Search for the cell housing the specified text and yield its [X, Y] center coordinate. 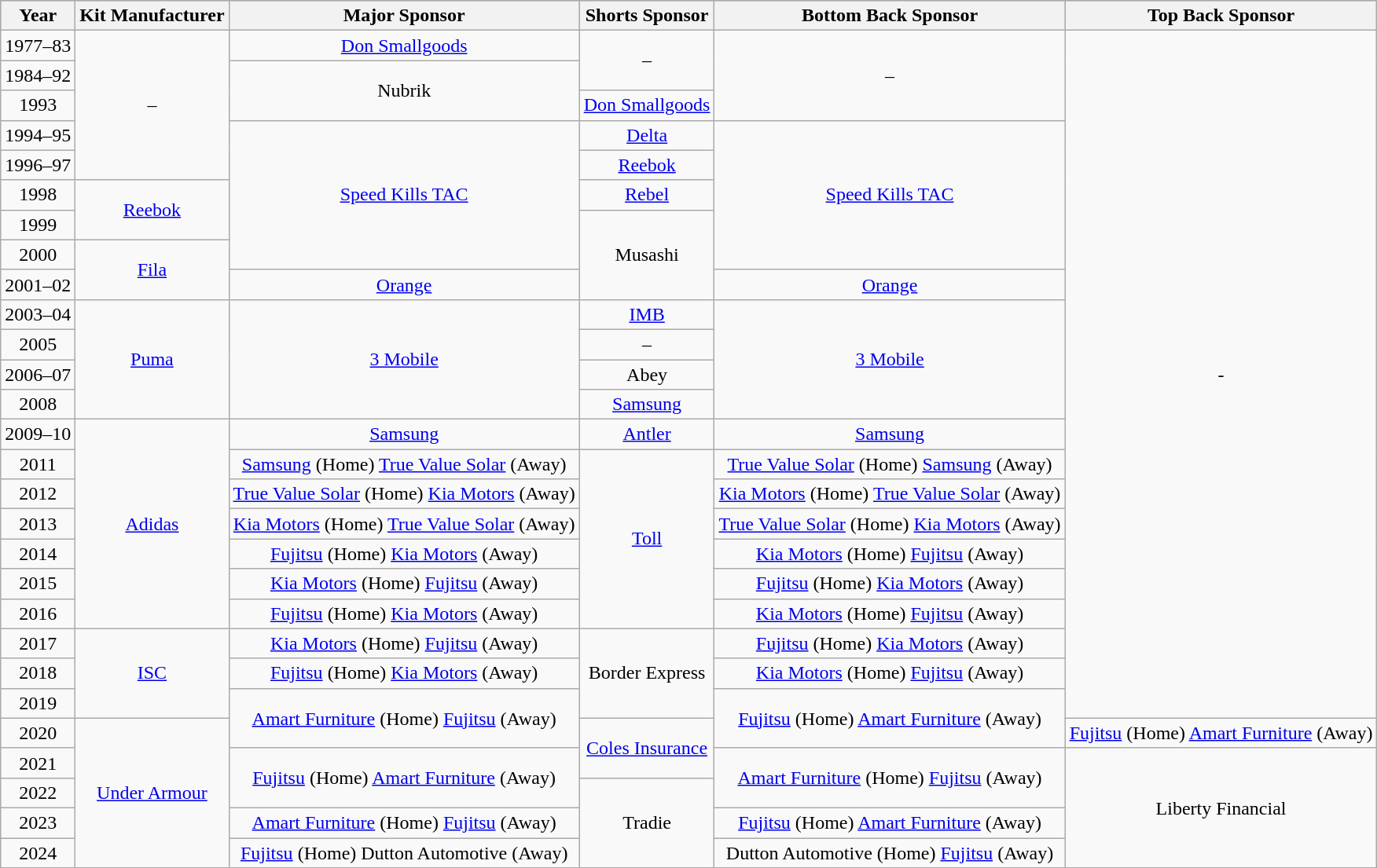
- [1221, 374]
Samsung (Home) True Value Solar (Away) [404, 464]
Delta [647, 135]
1994–95 [38, 135]
Rebel [647, 195]
Dutton Automotive (Home) Fujitsu (Away) [890, 852]
1993 [38, 105]
2019 [38, 703]
1984–92 [38, 75]
Kit Manufacturer [152, 16]
Under Armour [152, 793]
Tradie [647, 822]
2020 [38, 733]
Top Back Sponsor [1221, 16]
2012 [38, 494]
2014 [38, 554]
Liberty Financial [1221, 808]
Major Sponsor [404, 16]
Shorts Sponsor [647, 16]
2024 [38, 852]
2005 [38, 344]
2009–10 [38, 434]
Adidas [152, 524]
2003–04 [38, 314]
Fujitsu (Home) Dutton Automotive (Away) [404, 852]
2006–07 [38, 375]
1999 [38, 225]
2023 [38, 822]
2022 [38, 793]
Toll [647, 539]
Musashi [647, 255]
2000 [38, 255]
2001–02 [38, 284]
Fila [152, 269]
IMB [647, 314]
2011 [38, 464]
1996–97 [38, 165]
Abey [647, 375]
1977–83 [38, 46]
Antler [647, 434]
ISC [152, 673]
2015 [38, 584]
2016 [38, 613]
Year [38, 16]
Bottom Back Sponsor [890, 16]
2013 [38, 524]
True Value Solar (Home) Samsung (Away) [890, 464]
2018 [38, 673]
Puma [152, 359]
Border Express [647, 673]
Nubrik [404, 90]
2017 [38, 643]
1998 [38, 195]
2008 [38, 405]
2021 [38, 763]
Coles Insurance [647, 748]
